Extract the [X, Y] coordinate from the center of the cell holding the provided text.  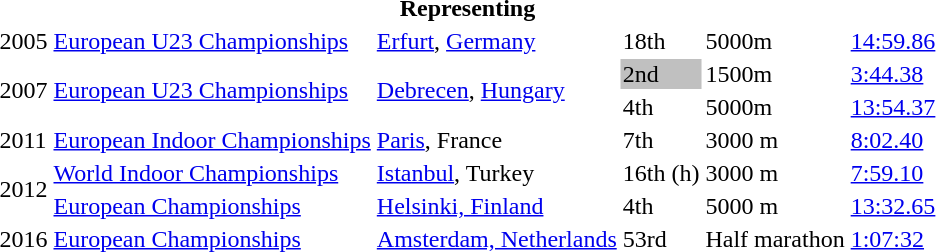
European Indoor Championships [212, 140]
Debrecen, Hungary [496, 90]
Helsinki, Finland [496, 206]
18th [661, 41]
World Indoor Championships [212, 173]
1500m [775, 74]
2nd [661, 74]
16th (h) [661, 173]
7th [661, 140]
Erfurt, Germany [496, 41]
Istanbul, Turkey [496, 173]
5000 m [775, 206]
European Championships [212, 206]
Paris, France [496, 140]
